For the text-containing cell, return its midpoint in (x, y) coordinate format. 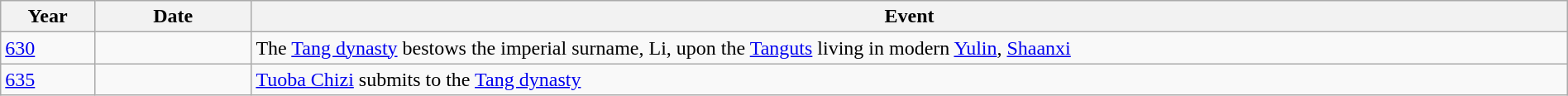
Event (910, 17)
The Tang dynasty bestows the imperial surname, Li, upon the Tanguts living in modern Yulin, Shaanxi (910, 48)
Tuoba Chizi submits to the Tang dynasty (910, 79)
630 (48, 48)
Year (48, 17)
Date (172, 17)
635 (48, 79)
